Detect which cell encompasses the target text, then output its [X, Y] center coordinate. 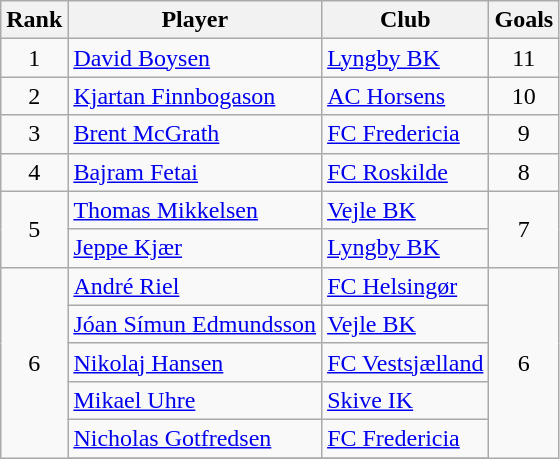
1 [34, 58]
4 [34, 172]
Brent McGrath [195, 134]
Nikolaj Hansen [195, 362]
Club [406, 20]
André Riel [195, 286]
8 [524, 172]
10 [524, 96]
11 [524, 58]
David Boysen [195, 58]
Thomas Mikkelsen [195, 210]
Nicholas Gotfredsen [195, 438]
Kjartan Finnbogason [195, 96]
2 [34, 96]
Mikael Uhre [195, 400]
9 [524, 134]
5 [34, 229]
3 [34, 134]
FC Roskilde [406, 172]
Rank [34, 20]
Skive IK [406, 400]
Jeppe Kjær [195, 248]
AC Horsens [406, 96]
Jóan Símun Edmundsson [195, 324]
FC Vestsjælland [406, 362]
Goals [524, 20]
Player [195, 20]
Bajram Fetai [195, 172]
7 [524, 229]
FC Helsingør [406, 286]
